Determine the [x, y] coordinate at the center of the cell enclosing the given text.  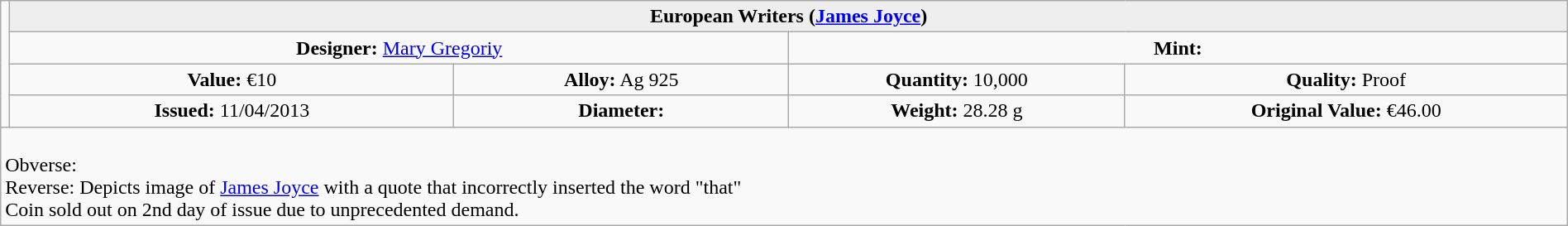
Mint: [1178, 48]
Quality: Proof [1346, 79]
Diameter: [622, 111]
Issued: 11/04/2013 [232, 111]
Designer: Mary Gregoriy [399, 48]
Alloy: Ag 925 [622, 79]
Original Value: €46.00 [1346, 111]
Weight: 28.28 g [958, 111]
Value: €10 [232, 79]
Quantity: 10,000 [958, 79]
European Writers (James Joyce) [789, 17]
